Return the (x, y) coordinate for the center point of the cell that contains the specified text.  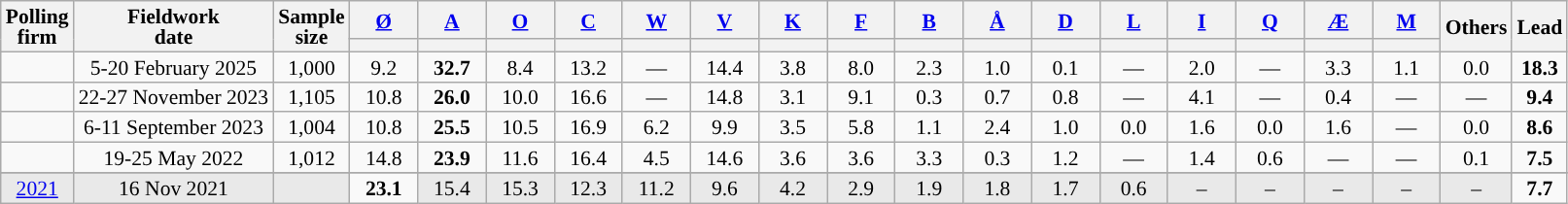
9.9 (724, 128)
9.6 (724, 188)
V (724, 19)
22-27 November 2023 (174, 97)
Æ (1338, 19)
W (656, 19)
D (1065, 19)
9.2 (384, 66)
8.0 (861, 66)
6-11 September 2023 (174, 128)
L (1133, 19)
5.8 (861, 128)
K (792, 19)
16.4 (588, 157)
19-25 May 2022 (174, 157)
13.2 (588, 66)
2.9 (861, 188)
7.7 (1540, 188)
32.7 (452, 66)
2021 (37, 188)
1.8 (997, 188)
1,012 (311, 157)
26.0 (452, 97)
Fieldworkdate (174, 26)
4.1 (1202, 97)
B (929, 19)
I (1202, 19)
Samplesize (311, 26)
23.9 (452, 157)
14.4 (724, 66)
10.5 (520, 128)
2.3 (929, 66)
3.5 (792, 128)
1,105 (311, 97)
16.6 (588, 97)
9.4 (1540, 97)
1.2 (1065, 157)
Ø (384, 19)
Q (1270, 19)
0.4 (1338, 97)
11.2 (656, 188)
Others (1477, 26)
12.3 (588, 188)
10.0 (520, 97)
F (861, 19)
14.6 (724, 157)
1,000 (311, 66)
16 Nov 2021 (174, 188)
3.1 (792, 97)
5-20 February 2025 (174, 66)
6.2 (656, 128)
A (452, 19)
3.8 (792, 66)
16.9 (588, 128)
23.1 (384, 188)
C (588, 19)
0.7 (997, 97)
2.4 (997, 128)
9.1 (861, 97)
Pollingfirm (37, 26)
18.3 (1540, 66)
4.5 (656, 157)
Å (997, 19)
1.7 (1065, 188)
8.4 (520, 66)
1.4 (1202, 157)
0.8 (1065, 97)
15.3 (520, 188)
1.9 (929, 188)
4.2 (792, 188)
Lead (1540, 26)
2.0 (1202, 66)
8.6 (1540, 128)
11.6 (520, 157)
M (1407, 19)
25.5 (452, 128)
O (520, 19)
1,004 (311, 128)
7.5 (1540, 157)
15.4 (452, 188)
